Pinpoint the cell where the given text exists, returning its (X, Y) midpoint coordinate. 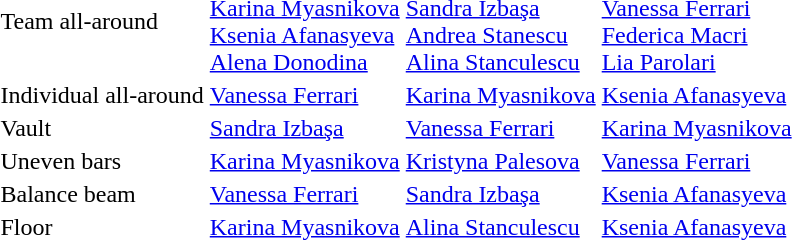
Kristyna Palesova (500, 161)
